Return the (X, Y) coordinate for the center point of the cell that contains the specified text.  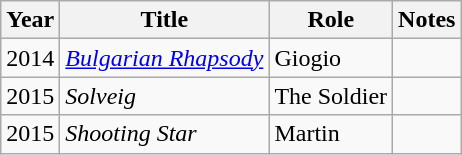
Giogio (331, 58)
Solveig (164, 96)
Bulgarian Rhapsody (164, 58)
Role (331, 20)
Year (30, 20)
Notes (427, 20)
The Soldier (331, 96)
Shooting Star (164, 134)
2014 (30, 58)
Martin (331, 134)
Title (164, 20)
